For the text-containing cell, return its midpoint in (X, Y) coordinate format. 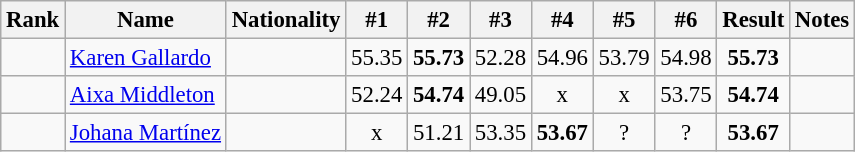
Nationality (286, 20)
Result (754, 20)
51.21 (439, 133)
#2 (439, 20)
Rank (33, 20)
54.96 (562, 58)
Johana Martínez (146, 133)
Notes (822, 20)
Karen Gallardo (146, 58)
53.79 (624, 58)
55.35 (377, 58)
Aixa Middleton (146, 95)
#4 (562, 20)
Name (146, 20)
#3 (501, 20)
52.28 (501, 58)
#1 (377, 20)
52.24 (377, 95)
#5 (624, 20)
#6 (686, 20)
49.05 (501, 95)
53.35 (501, 133)
53.75 (686, 95)
54.98 (686, 58)
